Detect which cell encompasses the target text, then output its (X, Y) center coordinate. 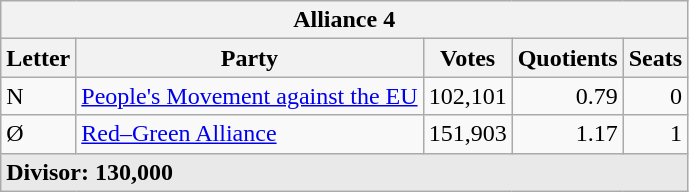
0.79 (568, 96)
People's Movement against the EU (250, 96)
Red–Green Alliance (250, 134)
N (38, 96)
Divisor: 130,000 (344, 172)
Votes (468, 58)
151,903 (468, 134)
0 (655, 96)
102,101 (468, 96)
Ø (38, 134)
1.17 (568, 134)
Seats (655, 58)
Party (250, 58)
Quotients (568, 58)
Alliance 4 (344, 20)
1 (655, 134)
Letter (38, 58)
